From the cell containing the given text, extract its center point as (x, y) coordinate. 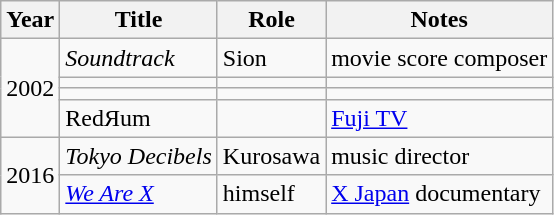
Title (138, 20)
2002 (30, 88)
Sion (271, 58)
RedЯum (138, 118)
Fuji TV (440, 118)
Tokyo Decibels (138, 156)
movie score composer (440, 58)
Notes (440, 20)
Kurosawa (271, 156)
X Japan documentary (440, 194)
Role (271, 20)
music director (440, 156)
2016 (30, 175)
Soundtrack (138, 58)
Year (30, 20)
We Are X (138, 194)
himself (271, 194)
